Pinpoint the cell where the given text exists, returning its [X, Y] midpoint coordinate. 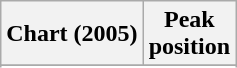
Chart (2005) [72, 34]
Peakposition [189, 34]
